Find where the given text appears and provide that cell's center as (x, y) coordinate. 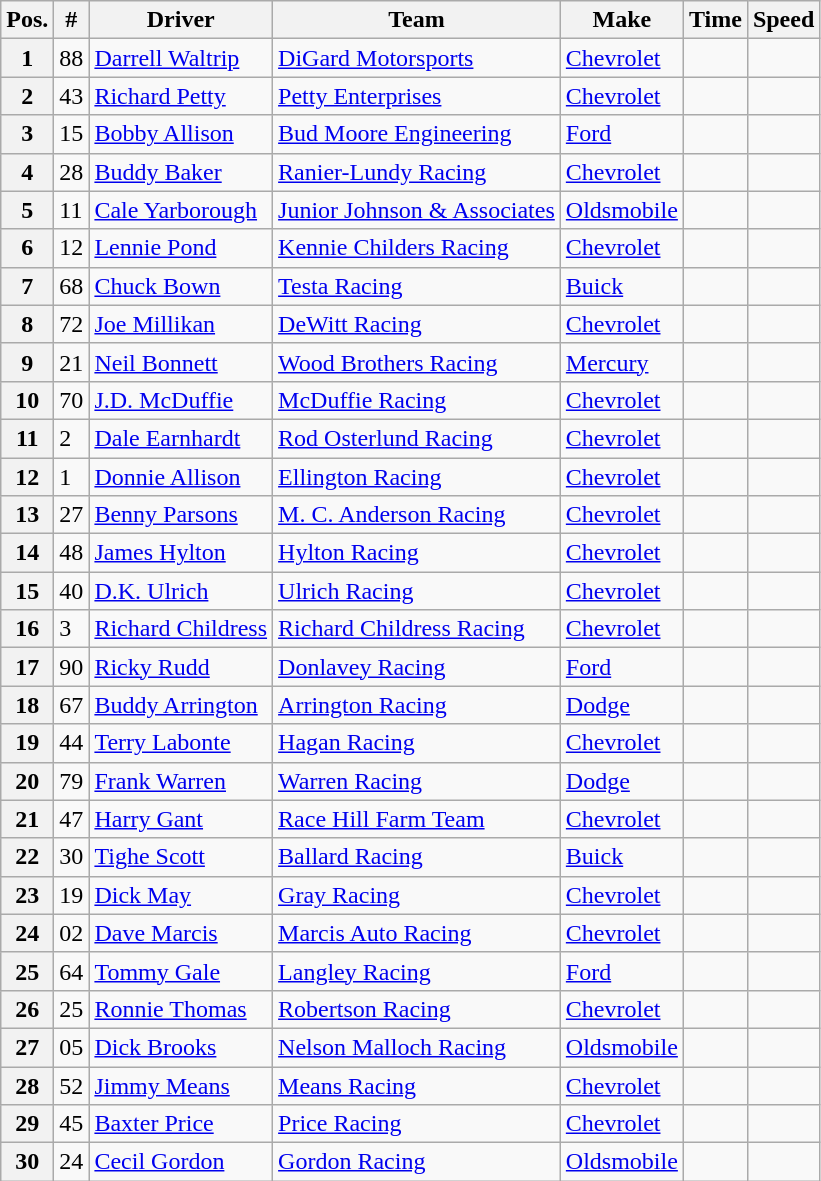
64 (72, 971)
02 (72, 933)
Tighe Scott (181, 857)
8 (28, 324)
16 (28, 629)
43 (72, 96)
Hagan Racing (417, 743)
Dale Earnhardt (181, 438)
Donlavey Racing (417, 667)
D.K. Ulrich (181, 591)
4 (28, 172)
Team (417, 20)
Kennie Childers Racing (417, 248)
67 (72, 705)
79 (72, 781)
Terry Labonte (181, 743)
Bobby Allison (181, 134)
Benny Parsons (181, 515)
Ronnie Thomas (181, 1009)
Rod Osterlund Racing (417, 438)
Nelson Malloch Racing (417, 1047)
Pos. (28, 20)
Arrington Racing (417, 705)
Cale Yarborough (181, 210)
James Hylton (181, 553)
Wood Brothers Racing (417, 362)
48 (72, 553)
Gordon Racing (417, 1162)
22 (28, 857)
Ballard Racing (417, 857)
9 (28, 362)
45 (72, 1124)
Baxter Price (181, 1124)
M. C. Anderson Racing (417, 515)
47 (72, 819)
Means Racing (417, 1085)
29 (28, 1124)
Junior Johnson & Associates (417, 210)
14 (28, 553)
Joe Millikan (181, 324)
90 (72, 667)
Warren Racing (417, 781)
Gray Racing (417, 895)
Price Racing (417, 1124)
Harry Gant (181, 819)
6 (28, 248)
Mercury (622, 362)
23 (28, 895)
DeWitt Racing (417, 324)
Speed (783, 20)
68 (72, 286)
Cecil Gordon (181, 1162)
05 (72, 1047)
Dave Marcis (181, 933)
Marcis Auto Racing (417, 933)
5 (28, 210)
26 (28, 1009)
Ranier-Lundy Racing (417, 172)
Dick May (181, 895)
72 (72, 324)
Neil Bonnett (181, 362)
Buddy Baker (181, 172)
Ellington Racing (417, 477)
10 (28, 400)
Richard Childress (181, 629)
Make (622, 20)
Chuck Bown (181, 286)
Race Hill Farm Team (417, 819)
70 (72, 400)
Ulrich Racing (417, 591)
Lennie Pond (181, 248)
20 (28, 781)
40 (72, 591)
Testa Racing (417, 286)
McDuffie Racing (417, 400)
Time (715, 20)
J.D. McDuffie (181, 400)
Hylton Racing (417, 553)
Driver (181, 20)
Langley Racing (417, 971)
88 (72, 58)
Darrell Waltrip (181, 58)
Tommy Gale (181, 971)
13 (28, 515)
Frank Warren (181, 781)
Richard Childress Racing (417, 629)
44 (72, 743)
17 (28, 667)
Petty Enterprises (417, 96)
18 (28, 705)
Buddy Arrington (181, 705)
Richard Petty (181, 96)
Donnie Allison (181, 477)
Ricky Rudd (181, 667)
7 (28, 286)
Bud Moore Engineering (417, 134)
Dick Brooks (181, 1047)
Robertson Racing (417, 1009)
DiGard Motorsports (417, 58)
# (72, 20)
52 (72, 1085)
Jimmy Means (181, 1085)
